Return the [x, y] coordinate for the center point of the cell that contains the specified text.  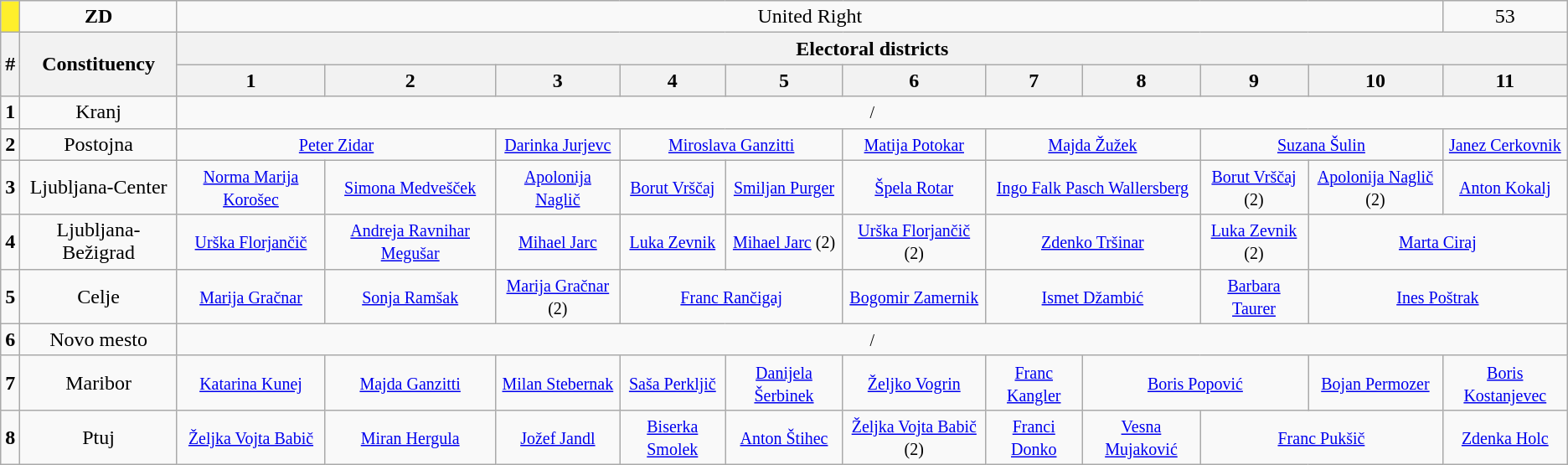
Marija Gračnar (2) [558, 297]
Katarina Kunej [250, 382]
Maribor [99, 382]
Darinka Jurjevc [558, 144]
9 [1255, 80]
Boris Popović [1194, 382]
# [10, 65]
Ljubljana-Bežigrad [99, 241]
Željka Vojta Babič (2) [914, 437]
Norma Marija Korošec [250, 188]
10 [1375, 80]
Apolonija Naglič [558, 188]
Miroslava Ganzitti [731, 144]
Luka Zevnik [673, 241]
Zdenko Tršinar [1092, 241]
Kranj [99, 112]
Urška Florjančič [250, 241]
Željko Vogrin [914, 382]
Urška Florjančič (2) [914, 241]
United Right [809, 17]
Ines Poštrak [1438, 297]
Anton Štihec [784, 437]
11 [1504, 80]
Zdenka Holc [1504, 437]
Miran Hergula [410, 437]
Electoral districts [872, 49]
Saša Perkljič [673, 382]
Luka Zevnik (2) [1255, 241]
Franc Pukšič [1322, 437]
Andreja Ravnihar Megušar [410, 241]
Boris Kostanjevec [1504, 382]
Janez Cerkovnik [1504, 144]
Majda Žužek [1092, 144]
Franc Rančigaj [731, 297]
Barbara Taurer [1255, 297]
Celje [99, 297]
Apolonija Naglič (2) [1375, 188]
Bogomir Zamernik [914, 297]
Smiljan Purger [784, 188]
Danijela Šerbinek [784, 382]
Majda Ganzitti [410, 382]
Marija Gračnar [250, 297]
Postojna [99, 144]
Sonja Ramšak [410, 297]
Mihael Jarc [558, 241]
Mihael Jarc (2) [784, 241]
Milan Stebernak [558, 382]
Ismet Džambić [1092, 297]
Ljubljana-Center [99, 188]
Suzana Šulin [1322, 144]
Simona Medvešček [410, 188]
Ptuj [99, 437]
Željka Vojta Babič [250, 437]
Anton Kokalj [1504, 188]
Peter Zidar [336, 144]
Constituency [99, 65]
Borut Vrščaj (2) [1255, 188]
Špela Rotar [914, 188]
Biserka Smolek [673, 437]
ZD [99, 17]
Vesna Mujaković [1141, 437]
Borut Vrščaj [673, 188]
Marta Ciraj [1438, 241]
Bojan Permozer [1375, 382]
Matija Potokar [914, 144]
53 [1504, 17]
Novo mesto [99, 339]
Franc Kangler [1034, 382]
Jožef Jandl [558, 437]
Franci Donko [1034, 437]
Ingo Falk Pasch Wallersberg [1092, 188]
